Pinpoint the cell where the given text exists, returning its [x, y] midpoint coordinate. 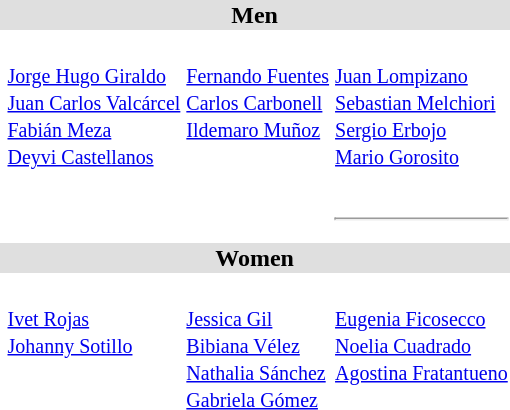
Men [254, 15]
Women [254, 258]
Fernando FuentesCarlos CarbonellIldemaro Muñoz [258, 102]
Juan LompizanoSebastian MelchioriSergio ErbojoMario Gorosito [422, 102]
Jorge Hugo GiraldoJuan Carlos ValcárcelFabián MezaDeyvi Castellanos [94, 102]
